Locate the cell with the specified text and output its [x, y] center coordinate. 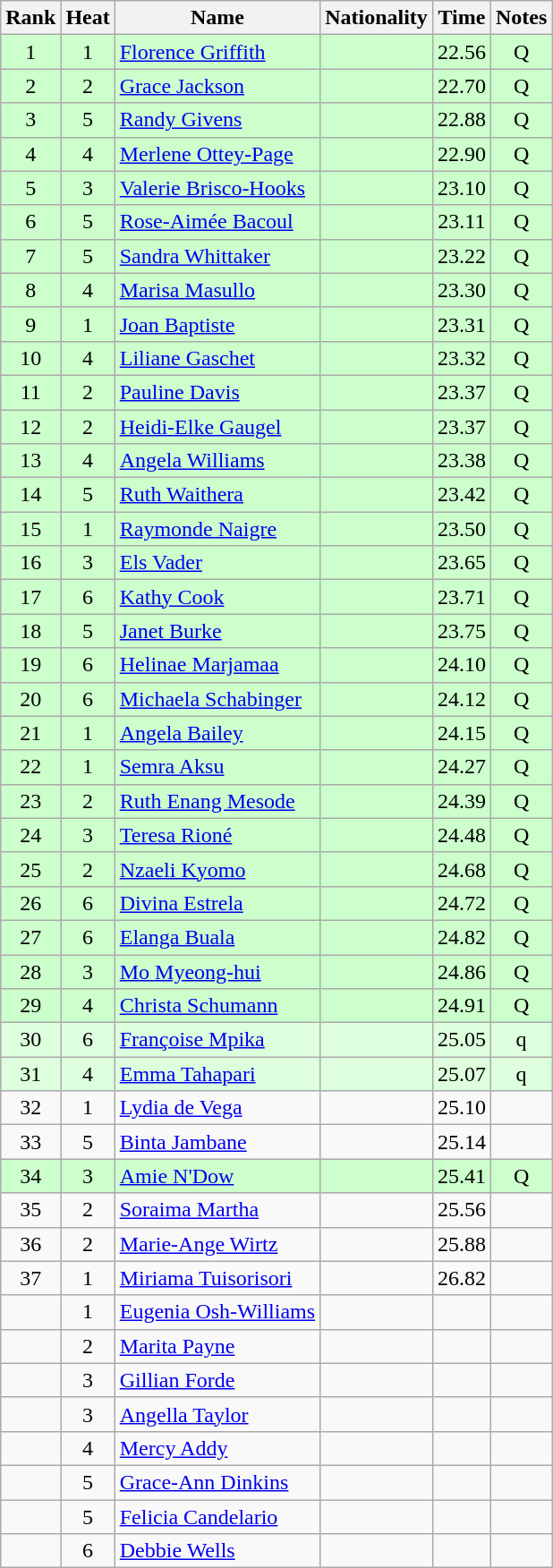
24.12 [462, 699]
22.90 [462, 154]
36 [30, 1244]
Divina Estrela [217, 903]
22.56 [462, 52]
Rank [30, 18]
Florence Griffith [217, 52]
23.11 [462, 222]
9 [30, 324]
28 [30, 971]
Janet Burke [217, 631]
25.05 [462, 1040]
Heat [88, 18]
24.10 [462, 665]
Valerie Brisco-Hooks [217, 188]
25 [30, 869]
Name [217, 18]
12 [30, 427]
23.50 [462, 529]
30 [30, 1040]
11 [30, 392]
Miriama Tuisorisori [217, 1278]
23.42 [462, 495]
Grace-Ann Dinkins [217, 1482]
14 [30, 495]
Kathy Cook [217, 597]
24.91 [462, 1006]
22.88 [462, 120]
Heidi-Elke Gaugel [217, 427]
Nzaeli Kyomo [217, 869]
35 [30, 1210]
Raymonde Naigre [217, 529]
Joan Baptiste [217, 324]
23.75 [462, 631]
8 [30, 290]
33 [30, 1142]
23.30 [462, 290]
Mercy Addy [217, 1448]
17 [30, 597]
Emma Tahapari [217, 1074]
Randy Givens [217, 120]
24.82 [462, 937]
Marita Payne [217, 1346]
25.14 [462, 1142]
22 [30, 767]
Pauline Davis [217, 392]
24.72 [462, 903]
26.82 [462, 1278]
Merlene Ottey-Page [217, 154]
25.88 [462, 1244]
Binta Jambane [217, 1142]
Françoise Mpika [217, 1040]
Elanga Buala [217, 937]
25.41 [462, 1176]
15 [30, 529]
18 [30, 631]
Semra Aksu [217, 767]
Rose-Aimée Bacoul [217, 222]
Teresa Rioné [217, 835]
Angella Taylor [217, 1414]
Angela Williams [217, 461]
Mo Myeong-hui [217, 971]
23.65 [462, 563]
Notes [521, 18]
23 [30, 801]
23.38 [462, 461]
23.32 [462, 358]
Christa Schumann [217, 1006]
23.71 [462, 597]
Grace Jackson [217, 86]
Liliane Gaschet [217, 358]
31 [30, 1074]
24.68 [462, 869]
26 [30, 903]
Angela Bailey [217, 733]
22.70 [462, 86]
23.22 [462, 256]
24.39 [462, 801]
Felicia Candelario [217, 1517]
Eugenia Osh-Williams [217, 1312]
Gillian Forde [217, 1380]
34 [30, 1176]
Marie-Ange Wirtz [217, 1244]
37 [30, 1278]
Els Vader [217, 563]
Michaela Schabinger [217, 699]
25.07 [462, 1074]
Nationality [377, 18]
20 [30, 699]
21 [30, 733]
19 [30, 665]
25.10 [462, 1108]
10 [30, 358]
7 [30, 256]
16 [30, 563]
Marisa Masullo [217, 290]
24.15 [462, 733]
23.31 [462, 324]
Lydia de Vega [217, 1108]
23.10 [462, 188]
24.48 [462, 835]
27 [30, 937]
32 [30, 1108]
Debbie Wells [217, 1551]
24 [30, 835]
Amie N'Dow [217, 1176]
13 [30, 461]
25.56 [462, 1210]
Helinae Marjamaa [217, 665]
24.27 [462, 767]
Soraima Martha [217, 1210]
Ruth Waithera [217, 495]
24.86 [462, 971]
29 [30, 1006]
Sandra Whittaker [217, 256]
Ruth Enang Mesode [217, 801]
Time [462, 18]
